Pinpoint the cell where the given text exists, returning its [X, Y] midpoint coordinate. 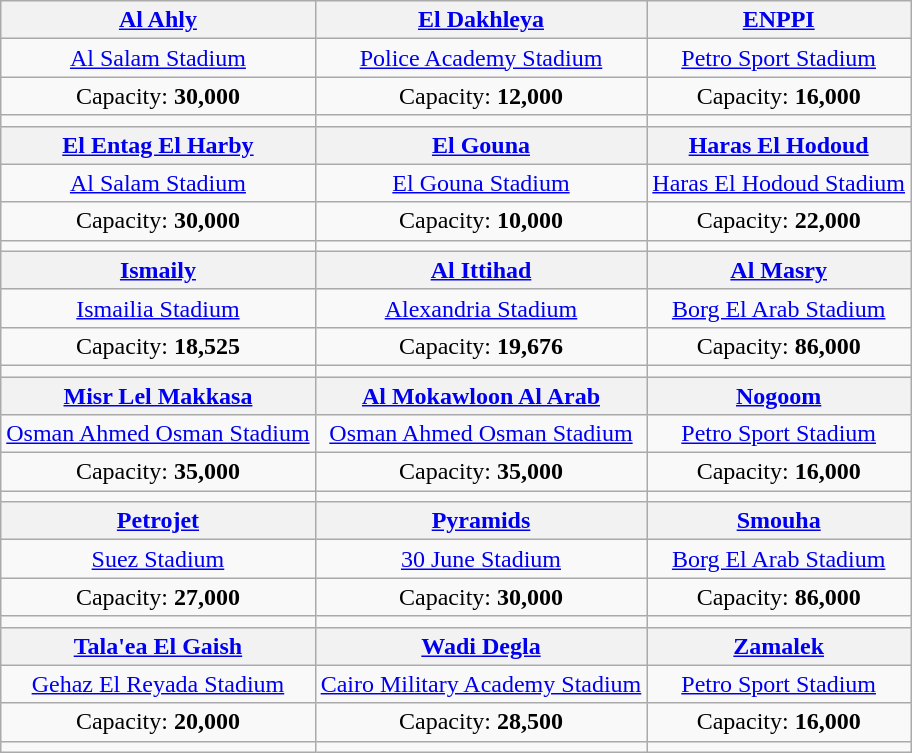
Capacity: 19,676 [481, 346]
ENPPI [779, 20]
Smouha [779, 521]
El Gouna Stadium [481, 183]
Tala'ea El Gaish [158, 646]
Haras El Hodoud Stadium [779, 183]
Capacity: 10,000 [481, 221]
Al Ahly [158, 20]
Suez Stadium [158, 559]
Al Mokawloon Al Arab [481, 395]
Capacity: 20,000 [158, 722]
Police Academy Stadium [481, 58]
Pyramids [481, 521]
30 June Stadium [481, 559]
Al Ittihad [481, 270]
El Gouna [481, 145]
Haras El Hodoud [779, 145]
Capacity: 22,000 [779, 221]
Capacity: 28,500 [481, 722]
Misr Lel Makkasa [158, 395]
Al Masry [779, 270]
Petrojet [158, 521]
El Entag El Harby [158, 145]
Alexandria Stadium [481, 308]
Cairo Military Academy Stadium [481, 684]
Capacity: 27,000 [158, 597]
Ismailia Stadium [158, 308]
Zamalek [779, 646]
Capacity: 18,525 [158, 346]
Gehaz El Reyada Stadium [158, 684]
Wadi Degla [481, 646]
Nogoom [779, 395]
El Dakhleya [481, 20]
Capacity: 12,000 [481, 96]
Ismaily [158, 270]
